Pinpoint the cell where the given text exists, returning its (X, Y) midpoint coordinate. 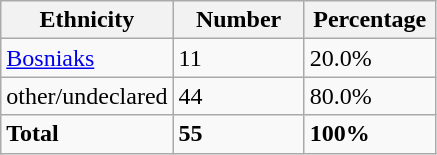
55 (238, 134)
100% (370, 134)
11 (238, 58)
80.0% (370, 96)
Bosniaks (87, 58)
Percentage (370, 20)
44 (238, 96)
Number (238, 20)
Total (87, 134)
20.0% (370, 58)
other/undeclared (87, 96)
Ethnicity (87, 20)
